Return the [x, y] coordinate for the center point of the cell that contains the specified text.  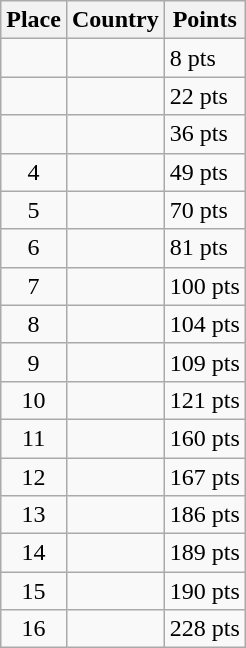
Points [204, 20]
11 [34, 438]
7 [34, 286]
22 pts [204, 96]
4 [34, 172]
15 [34, 591]
5 [34, 210]
14 [34, 553]
160 pts [204, 438]
13 [34, 515]
100 pts [204, 286]
186 pts [204, 515]
Place [34, 20]
9 [34, 362]
Country [115, 20]
8 [34, 324]
6 [34, 248]
228 pts [204, 629]
121 pts [204, 400]
10 [34, 400]
36 pts [204, 134]
167 pts [204, 477]
70 pts [204, 210]
189 pts [204, 553]
81 pts [204, 248]
109 pts [204, 362]
49 pts [204, 172]
8 pts [204, 58]
16 [34, 629]
12 [34, 477]
104 pts [204, 324]
190 pts [204, 591]
